Provide the (x, y) coordinate of the cell's center where the given text is located.  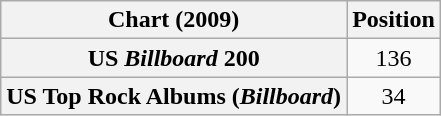
US Top Rock Albums (Billboard) (174, 96)
Position (394, 20)
34 (394, 96)
136 (394, 58)
Chart (2009) (174, 20)
US Billboard 200 (174, 58)
